Pinpoint the cell where the given text exists, returning its (x, y) midpoint coordinate. 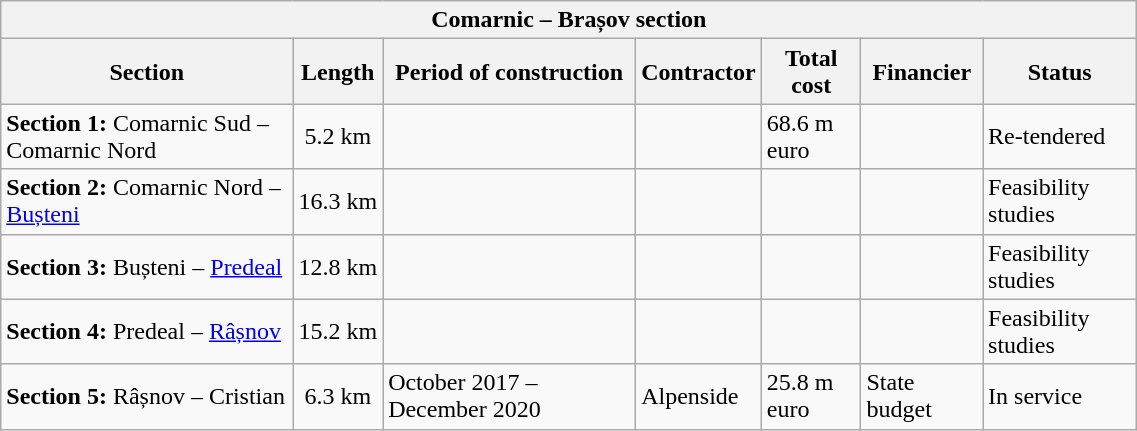
Comarnic – Brașov section (569, 20)
Re-tendered (1060, 136)
16.3 km (338, 202)
6.3 km (338, 396)
Period of construction (510, 72)
68.6 m euro (811, 136)
Section 5: Râșnov – Cristian (147, 396)
25.8 m euro (811, 396)
Alpenside (699, 396)
In service (1060, 396)
Section 1: Comarnic Sud – Comarnic Nord (147, 136)
Section 3: Bușteni – Predeal (147, 266)
Length (338, 72)
Contractor (699, 72)
Section 2: Comarnic Nord – Bușteni (147, 202)
Financier (922, 72)
Total cost (811, 72)
12.8 km (338, 266)
Section (147, 72)
15.2 km (338, 332)
State budget (922, 396)
Section 4: Predeal – Râșnov (147, 332)
Status (1060, 72)
October 2017 – December 2020 (510, 396)
5.2 km (338, 136)
